Locate the cell with the specified text and output its (x, y) center coordinate. 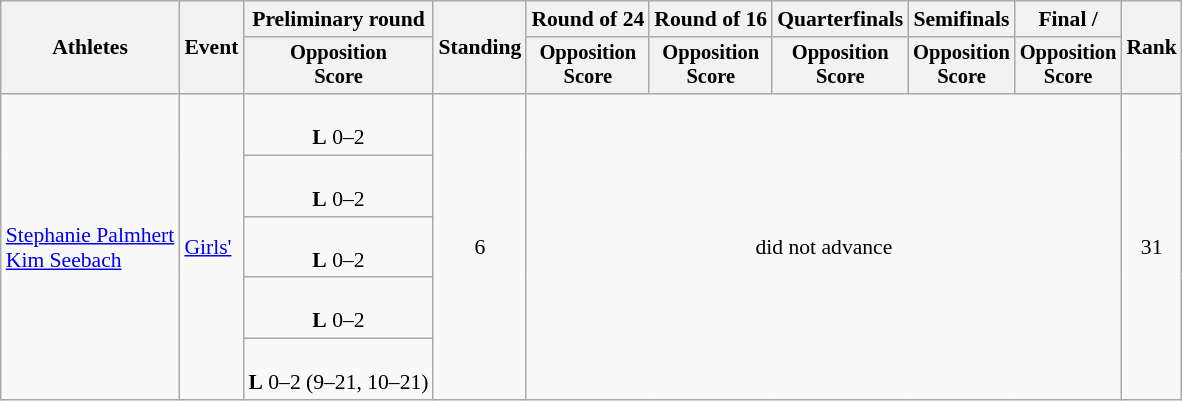
Round of 24 (588, 19)
Final / (1068, 19)
Standing (480, 48)
Round of 16 (710, 19)
6 (480, 247)
31 (1152, 247)
Girls' (211, 247)
Rank (1152, 48)
L 0–2 (9–21, 10–21) (338, 370)
Athletes (90, 48)
Semifinals (962, 19)
Preliminary round (338, 19)
did not advance (824, 247)
Quarterfinals (840, 19)
Event (211, 48)
Stephanie PalmhertKim Seebach (90, 247)
